Identify which cell holds the provided text, then report its [x, y] central coordinate. 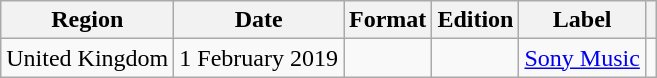
Format [388, 20]
1 February 2019 [259, 58]
Region [88, 20]
Date [259, 20]
Label [582, 20]
Edition [476, 20]
United Kingdom [88, 58]
Sony Music [582, 58]
